Pinpoint the cell where the given text exists, returning its (X, Y) midpoint coordinate. 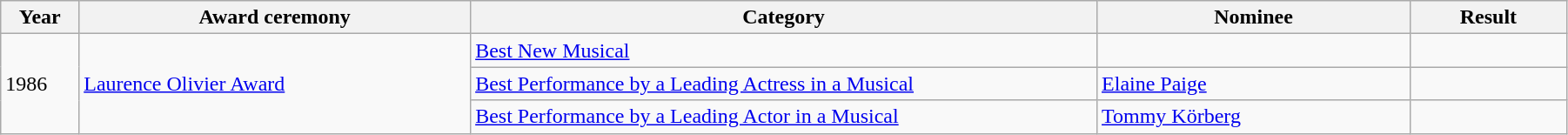
Category (784, 17)
1986 (40, 84)
Best Performance by a Leading Actor in a Musical (784, 117)
Award ceremony (275, 17)
Result (1488, 17)
Best New Musical (784, 51)
Tommy Körberg (1254, 117)
Elaine Paige (1254, 84)
Best Performance by a Leading Actress in a Musical (784, 84)
Laurence Olivier Award (275, 84)
Nominee (1254, 17)
Year (40, 17)
